Return the (x, y) coordinate for the center point of the cell that contains the specified text.  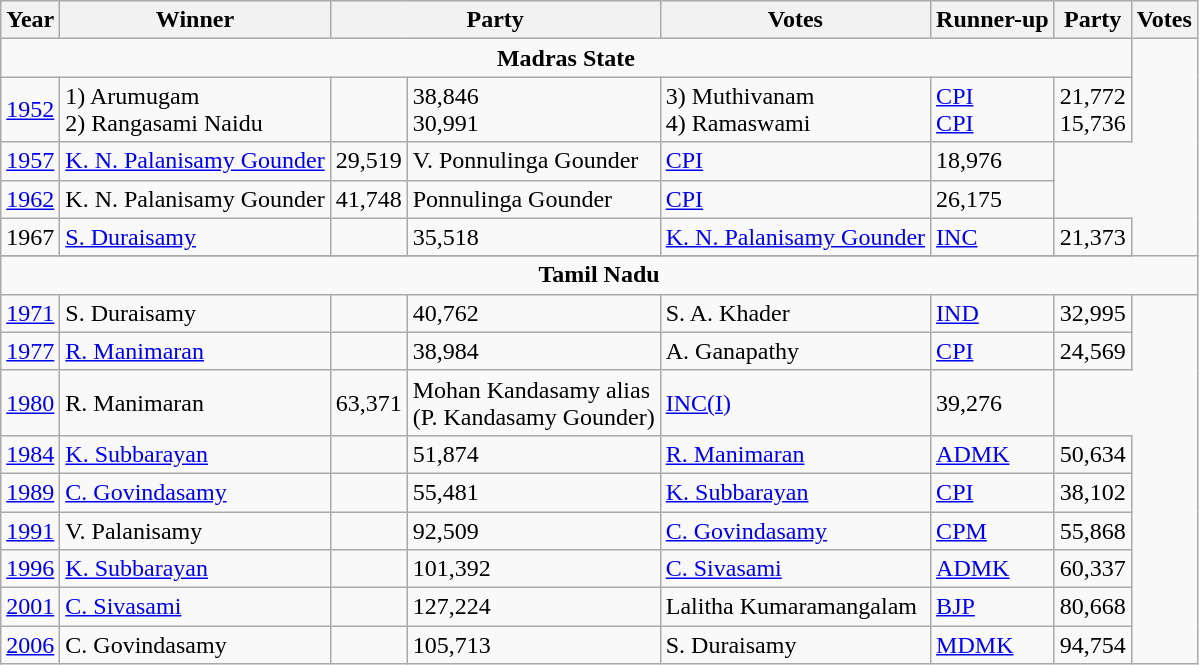
29,519 (368, 161)
1) Arumugam 2) Rangasami Naidu (195, 110)
38,846 30,991 (534, 110)
Mohan Kandasamy alias (P. Kandasamy Gounder) (534, 402)
38,102 (1092, 492)
Winner (195, 20)
92,509 (534, 531)
40,762 (534, 313)
Year (30, 20)
60,337 (1092, 569)
50,634 (1092, 454)
Ponnulinga Gounder (534, 199)
Runner-up (993, 20)
CPM (993, 531)
Lalitha Kumaramangalam (795, 607)
32,995 (1092, 313)
94,754 (1092, 645)
55,481 (534, 492)
1952 (30, 110)
2001 (30, 607)
80,668 (1092, 607)
18,976 (993, 161)
V. Palanisamy (195, 531)
38,984 (534, 351)
55,868 (1092, 531)
105,713 (534, 645)
Tamil Nadu (600, 275)
1957 (30, 161)
MDMK (993, 645)
Madras State (566, 58)
3) Muthivanam 4) Ramaswami (795, 110)
1962 (30, 199)
BJP (993, 607)
26,175 (993, 199)
35,518 (534, 237)
V. Ponnulinga Gounder (534, 161)
1967 (30, 237)
CPI CPI (993, 110)
1991 (30, 531)
39,276 (993, 402)
21,772 15,736 (1092, 110)
127,224 (534, 607)
1989 (30, 492)
24,569 (1092, 351)
INC (993, 237)
1996 (30, 569)
21,373 (1092, 237)
41,748 (368, 199)
101,392 (534, 569)
63,371 (368, 402)
1971 (30, 313)
2006 (30, 645)
INC(I) (795, 402)
1984 (30, 454)
1977 (30, 351)
51,874 (534, 454)
S. A. Khader (795, 313)
IND (993, 313)
1980 (30, 402)
A. Ganapathy (795, 351)
